From the cell containing the given text, extract its center point as (X, Y) coordinate. 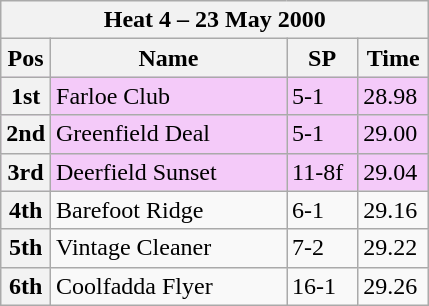
3rd (26, 172)
11-8f (322, 172)
Greenfield Deal (169, 134)
29.04 (394, 172)
Time (394, 58)
16-1 (322, 286)
Vintage Cleaner (169, 248)
Heat 4 – 23 May 2000 (215, 20)
28.98 (394, 96)
Name (169, 58)
5th (26, 248)
29.00 (394, 134)
Barefoot Ridge (169, 210)
SP (322, 58)
6th (26, 286)
Pos (26, 58)
6-1 (322, 210)
Deerfield Sunset (169, 172)
Coolfadda Flyer (169, 286)
4th (26, 210)
2nd (26, 134)
29.22 (394, 248)
Farloe Club (169, 96)
1st (26, 96)
29.16 (394, 210)
29.26 (394, 286)
7-2 (322, 248)
